For the text-containing cell, return its midpoint in (x, y) coordinate format. 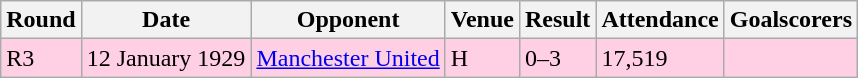
0–3 (557, 58)
Goalscorers (790, 20)
R3 (41, 58)
Round (41, 20)
Opponent (348, 20)
Venue (482, 20)
H (482, 58)
Attendance (660, 20)
12 January 1929 (166, 58)
17,519 (660, 58)
Manchester United (348, 58)
Result (557, 20)
Date (166, 20)
